Identify which cell holds the provided text, then report its [x, y] central coordinate. 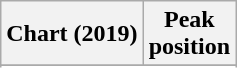
Peakposition [189, 34]
Chart (2019) [72, 34]
